Return the [x, y] coordinate for the center point of the cell that contains the specified text.  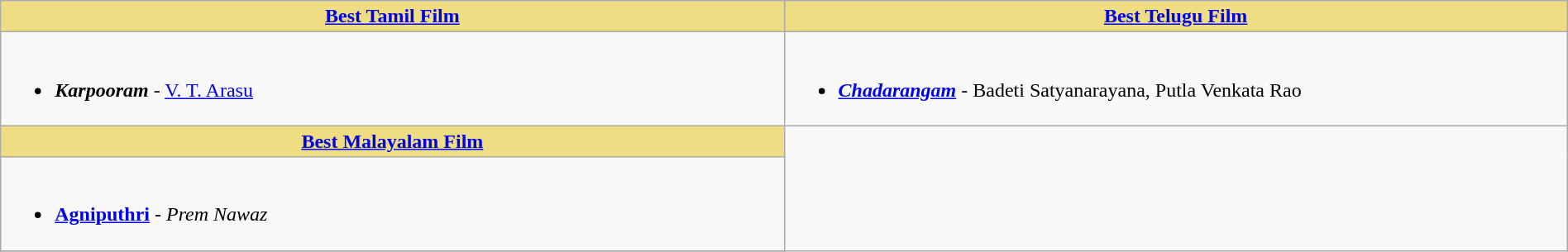
Best Tamil Film [392, 17]
Chadarangam - Badeti Satyanarayana, Putla Venkata Rao [1176, 79]
Best Malayalam Film [392, 141]
Agniputhri - Prem Nawaz [392, 203]
Karpooram - V. T. Arasu [392, 79]
Best Telugu Film [1176, 17]
